Find where the given text appears and provide that cell's center as (x, y) coordinate. 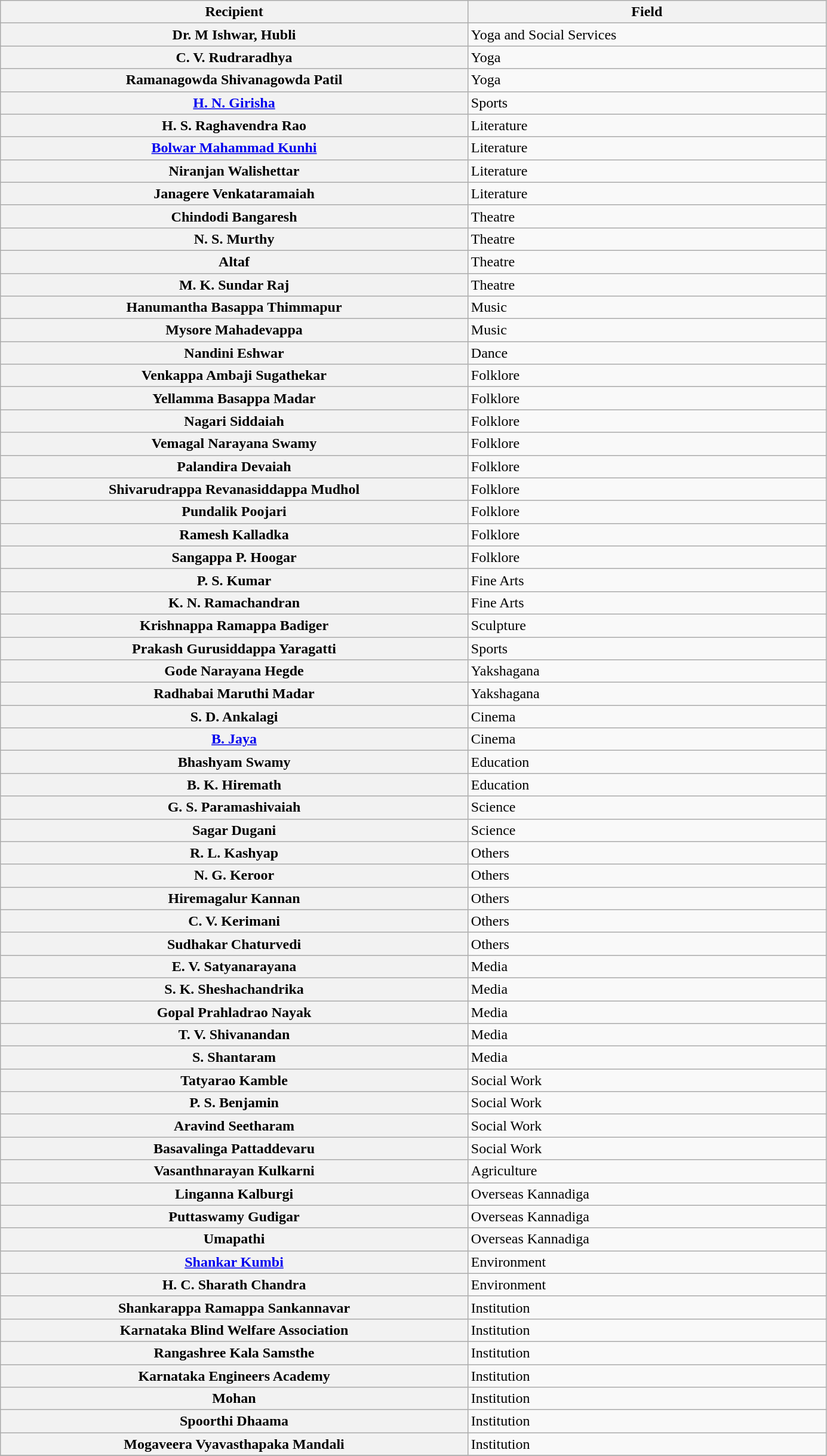
Altaf (234, 262)
Linganna Kalburgi (234, 1194)
N. S. Murthy (234, 239)
Dr. M Ishwar, Hubli (234, 35)
Shivarudrappa Revanasiddappa Mudhol (234, 489)
Umapathi (234, 1239)
B. K. Hiremath (234, 785)
Gopal Prahladrao Nayak (234, 1012)
Vasanthnarayan Kulkarni (234, 1171)
Ramanagowda Shivanagowda Patil (234, 80)
R. L. Kashyap (234, 853)
Nagari Siddaiah (234, 421)
T. V. Shivanandan (234, 1035)
Recipient (234, 12)
P. S. Kumar (234, 580)
H. C. Sharath Chandra (234, 1285)
Karnataka Engineers Academy (234, 1375)
Mysore Mahadevappa (234, 330)
Sudhakar Chaturvedi (234, 944)
Agriculture (647, 1171)
Vemagal Narayana Swamy (234, 444)
Nandini Eshwar (234, 353)
G. S. Paramashivaiah (234, 807)
Karnataka Blind Welfare Association (234, 1330)
Shankar Kumbi (234, 1262)
Yellamma Basappa Madar (234, 398)
Venkappa Ambaji Sugathekar (234, 376)
Niranjan Walishettar (234, 171)
Hiremagalur Kannan (234, 898)
Sculpture (647, 625)
Yoga and Social Services (647, 35)
Sangappa P. Hoogar (234, 557)
Tatyarao Kamble (234, 1080)
Krishnappa Ramappa Badiger (234, 625)
Palandira Devaiah (234, 466)
B. Jaya (234, 739)
Aravind Seetharam (234, 1126)
Prakash Gurusiddappa Yaragatti (234, 648)
Sagar Dugani (234, 830)
Field (647, 12)
Mogaveera Vyavasthapaka Mandali (234, 1444)
Spoorthi Dhaama (234, 1421)
H. N. Girisha (234, 103)
Janagere Venkataramaiah (234, 193)
Rangashree Kala Samsthe (234, 1353)
Chindodi Bangaresh (234, 216)
Hanumantha Basappa Thimmapur (234, 308)
Basavalinga Pattaddevaru (234, 1148)
Puttaswamy Gudigar (234, 1217)
K. N. Ramachandran (234, 603)
H. S. Raghavendra Rao (234, 125)
C. V. Kerimani (234, 921)
Pundalik Poojari (234, 512)
Gode Narayana Hegde (234, 671)
M. K. Sundar Raj (234, 285)
Bhashyam Swamy (234, 762)
S. Shantaram (234, 1058)
N. G. Keroor (234, 876)
Radhabai Maruthi Madar (234, 694)
Dance (647, 353)
Mohan (234, 1399)
S. D. Ankalagi (234, 717)
Shankarappa Ramappa Sankannavar (234, 1307)
C. V. Rudraradhya (234, 57)
Bolwar Mahammad Kunhi (234, 148)
P. S. Benjamin (234, 1103)
Ramesh Kalladka (234, 535)
S. K. Sheshachandrika (234, 989)
E. V. Satyanarayana (234, 966)
